Return the (x, y) coordinate for the center point of the cell that contains the specified text.  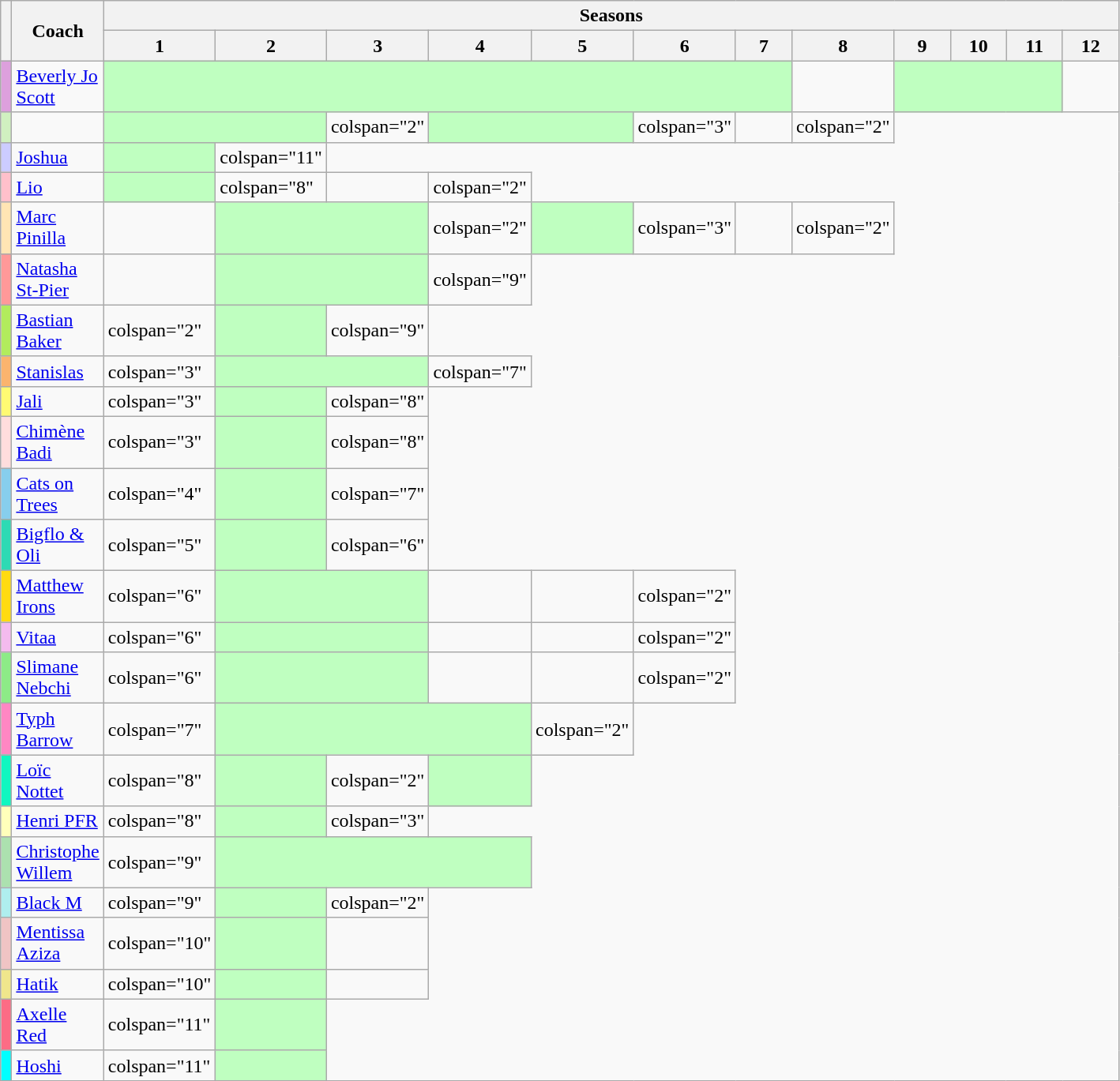
Bastian Baker (58, 330)
Coach (58, 31)
Vitaa (58, 637)
7 (763, 46)
6 (685, 46)
Black M (58, 903)
Stanislas (58, 371)
8 (844, 46)
colspan="5" (160, 545)
Cats on Trees (58, 493)
Bigflo & Oli (58, 545)
Seasons (611, 16)
Christophe Willem (58, 862)
Lio (58, 187)
Axelle Red (58, 1025)
Natasha St-Pier (58, 280)
3 (378, 46)
Slimane Nebchi (58, 678)
Hoshi (58, 1065)
5 (582, 46)
9 (923, 46)
2 (272, 46)
Typh Barrow (58, 730)
10 (978, 46)
Marc Pinilla (58, 227)
Henri PFR (58, 821)
12 (1090, 46)
Mentissa Aziza (58, 943)
Loïc Nottet (58, 780)
Beverly Jo Scott (58, 87)
1 (160, 46)
11 (1035, 46)
Chimène Badi (58, 442)
Hatik (58, 984)
Joshua (58, 157)
4 (480, 46)
Matthew Irons (58, 597)
colspan="4" (160, 493)
Jali (58, 401)
